For the text-containing cell, return its midpoint in (X, Y) coordinate format. 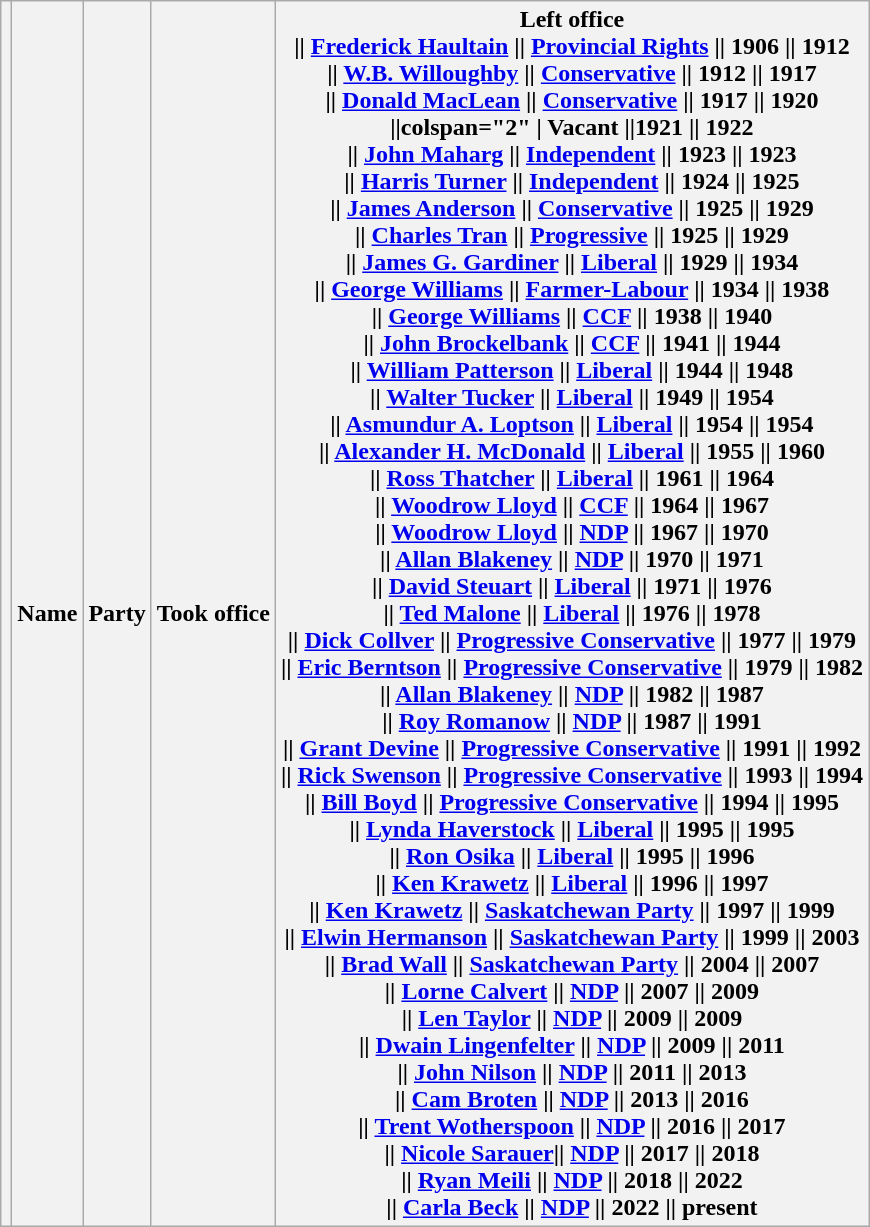
Took office (213, 614)
Party (117, 614)
Name (48, 614)
